Extract the (x, y) coordinate from the center of the cell holding the provided text.  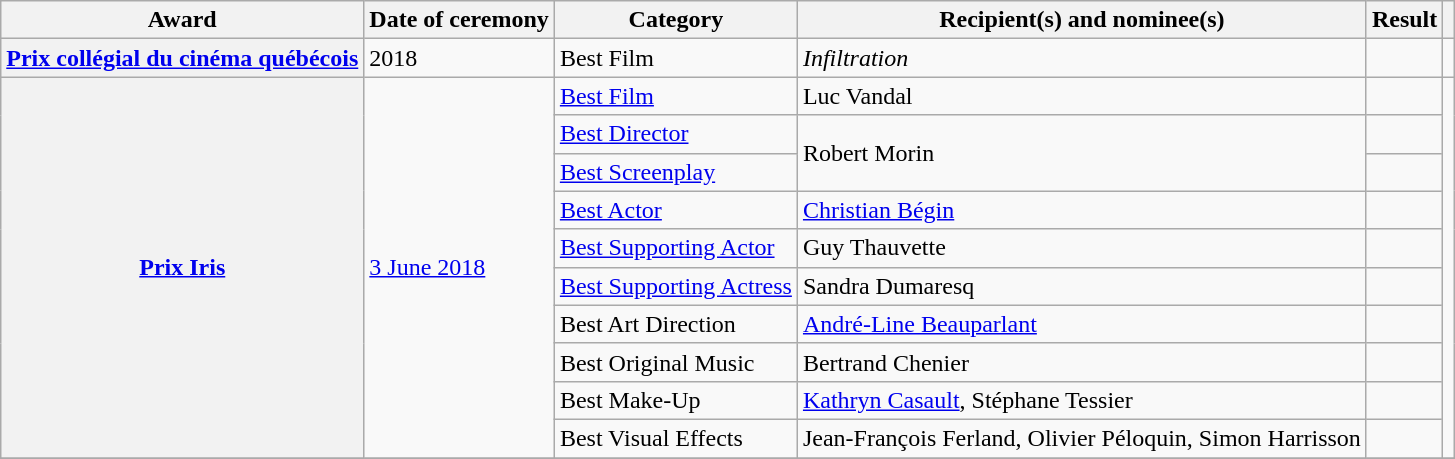
Guy Thauvette (1082, 248)
Best Make-Up (676, 400)
Best Visual Effects (676, 438)
Best Supporting Actress (676, 286)
Best Director (676, 134)
Category (676, 20)
Christian Bégin (1082, 210)
Luc Vandal (1082, 96)
Best Original Music (676, 362)
2018 (460, 58)
Prix collégial du cinéma québécois (182, 58)
Kathryn Casault, Stéphane Tessier (1082, 400)
Infiltration (1082, 58)
Result (1404, 20)
Date of ceremony (460, 20)
3 June 2018 (460, 268)
Best Supporting Actor (676, 248)
Best Actor (676, 210)
Robert Morin (1082, 153)
André-Line Beauparlant (1082, 324)
Best Screenplay (676, 172)
Best Art Direction (676, 324)
Award (182, 20)
Sandra Dumaresq (1082, 286)
Jean-François Ferland, Olivier Péloquin, Simon Harrisson (1082, 438)
Bertrand Chenier (1082, 362)
Recipient(s) and nominee(s) (1082, 20)
Prix Iris (182, 268)
